Provide the [x, y] coordinate of the cell's center where the given text is located.  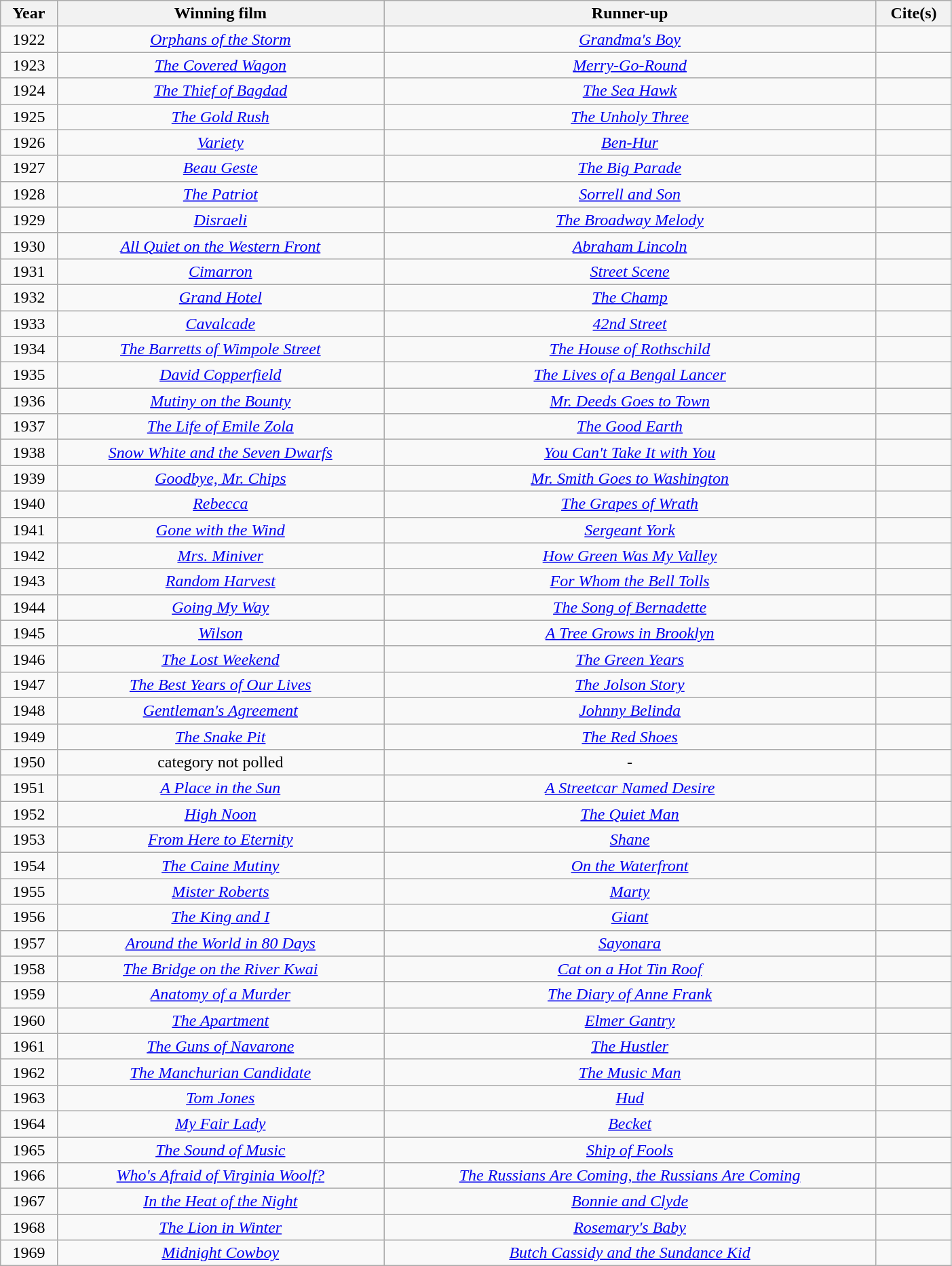
Year [28, 14]
Abraham Lincoln [630, 246]
David Copperfield [220, 375]
Anatomy of a Murder [220, 995]
Shane [630, 840]
Cat on a Hot Tin Roof [630, 969]
The Patriot [220, 194]
Rebecca [220, 504]
1959 [28, 995]
The House of Rothschild [630, 349]
Midnight Cowboy [220, 1253]
The Jolson Story [630, 685]
Marty [630, 891]
Winning film [220, 14]
1956 [28, 917]
Mr. Deeds Goes to Town [630, 401]
Mrs. Miniver [220, 556]
Snow White and the Seven Dwarfs [220, 453]
Mutiny on the Bounty [220, 401]
For Whom the Bell Tolls [630, 581]
Ship of Fools [630, 1150]
1950 [28, 763]
Ben-Hur [630, 142]
The Lion in Winter [220, 1227]
1934 [28, 349]
You Can't Take It with You [630, 453]
Disraeli [220, 220]
1932 [28, 297]
1964 [28, 1124]
Hud [630, 1098]
1967 [28, 1202]
The Red Shoes [630, 736]
Sergeant York [630, 530]
Sorrell and Son [630, 194]
1925 [28, 117]
Elmer Gantry [630, 1020]
The Life of Emile Zola [220, 427]
The Manchurian Candidate [220, 1072]
Mister Roberts [220, 891]
1943 [28, 581]
How Green Was My Valley [630, 556]
1963 [28, 1098]
1922 [28, 39]
Who's Afraid of Virginia Woolf? [220, 1176]
The Guns of Navarone [220, 1046]
The Song of Bernadette [630, 607]
Around the World in 80 Days [220, 943]
The Covered Wagon [220, 65]
1966 [28, 1176]
1937 [28, 427]
The Broadway Melody [630, 220]
Grand Hotel [220, 297]
1957 [28, 943]
1955 [28, 891]
The Green Years [630, 659]
1969 [28, 1253]
- [630, 763]
Giant [630, 917]
1962 [28, 1072]
The Lost Weekend [220, 659]
Merry-Go-Round [630, 65]
Going My Way [220, 607]
1965 [28, 1150]
The Barretts of Wimpole Street [220, 349]
In the Heat of the Night [220, 1202]
The Gold Rush [220, 117]
Johnny Belinda [630, 710]
Sayonara [630, 943]
The Unholy Three [630, 117]
Rosemary's Baby [630, 1227]
Beau Geste [220, 168]
The Thief of Bagdad [220, 91]
Gentleman's Agreement [220, 710]
Grandma's Boy [630, 39]
The Caine Mutiny [220, 866]
42nd Street [630, 324]
The Lives of a Bengal Lancer [630, 375]
Cavalcade [220, 324]
1942 [28, 556]
Mr. Smith Goes to Washington [630, 478]
category not polled [220, 763]
High Noon [220, 814]
1946 [28, 659]
The Snake Pit [220, 736]
1945 [28, 633]
1923 [28, 65]
1953 [28, 840]
Wilson [220, 633]
1928 [28, 194]
All Quiet on the Western Front [220, 246]
The King and I [220, 917]
1961 [28, 1046]
1941 [28, 530]
1951 [28, 788]
1931 [28, 271]
1933 [28, 324]
1954 [28, 866]
The Apartment [220, 1020]
Variety [220, 142]
Bonnie and Clyde [630, 1202]
The Big Parade [630, 168]
Runner-up [630, 14]
1958 [28, 969]
1929 [28, 220]
The Grapes of Wrath [630, 504]
1924 [28, 91]
Tom Jones [220, 1098]
Goodbye, Mr. Chips [220, 478]
The Champ [630, 297]
1944 [28, 607]
Butch Cassidy and the Sundance Kid [630, 1253]
The Russians Are Coming, the Russians Are Coming [630, 1176]
Street Scene [630, 271]
The Best Years of Our Lives [220, 685]
Orphans of the Storm [220, 39]
1935 [28, 375]
The Sound of Music [220, 1150]
1940 [28, 504]
1930 [28, 246]
1968 [28, 1227]
Random Harvest [220, 581]
Becket [630, 1124]
1948 [28, 710]
My Fair Lady [220, 1124]
1939 [28, 478]
The Bridge on the River Kwai [220, 969]
Cite(s) [914, 14]
Gone with the Wind [220, 530]
The Music Man [630, 1072]
The Good Earth [630, 427]
On the Waterfront [630, 866]
From Here to Eternity [220, 840]
A Place in the Sun [220, 788]
1947 [28, 685]
1936 [28, 401]
1926 [28, 142]
A Streetcar Named Desire [630, 788]
The Hustler [630, 1046]
1949 [28, 736]
1938 [28, 453]
Cimarron [220, 271]
The Sea Hawk [630, 91]
1927 [28, 168]
The Quiet Man [630, 814]
A Tree Grows in Brooklyn [630, 633]
The Diary of Anne Frank [630, 995]
1952 [28, 814]
1960 [28, 1020]
